Search for the cell housing the specified text and yield its (x, y) center coordinate. 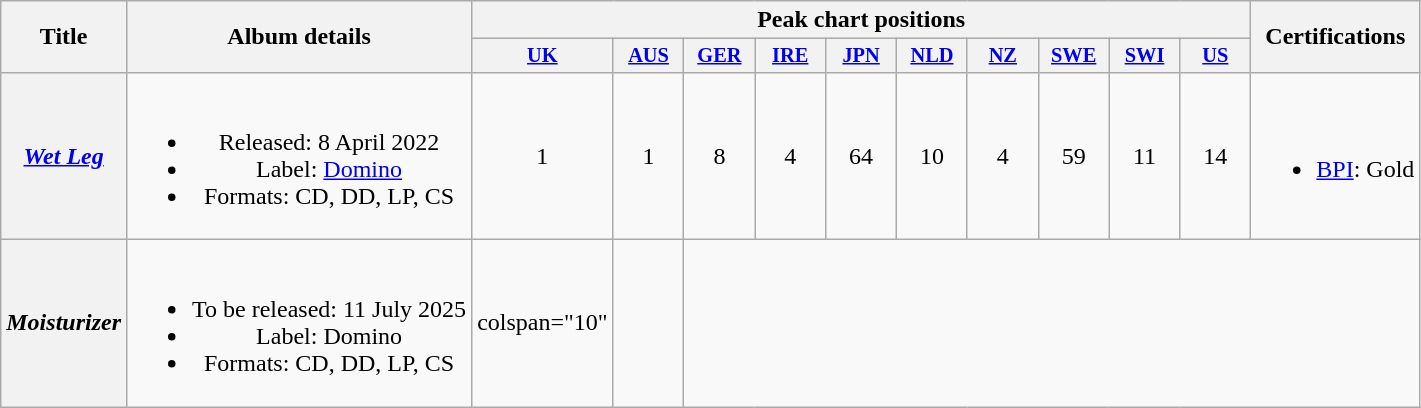
Album details (300, 37)
AUS (648, 56)
14 (1216, 156)
To be released: 11 July 2025Label: DominoFormats: CD, DD, LP, CS (300, 324)
NZ (1002, 56)
11 (1144, 156)
Released: 8 April 2022Label: DominoFormats: CD, DD, LP, CS (300, 156)
64 (862, 156)
colspan="10" (543, 324)
Title (64, 37)
8 (720, 156)
Peak chart positions (862, 20)
IRE (790, 56)
Moisturizer (64, 324)
NLD (932, 56)
SWE (1074, 56)
Wet Leg (64, 156)
BPI: Gold (1336, 156)
10 (932, 156)
Certifications (1336, 37)
US (1216, 56)
59 (1074, 156)
GER (720, 56)
JPN (862, 56)
UK (543, 56)
SWI (1144, 56)
